Return the [x, y] coordinate for the center point of the cell that contains the specified text.  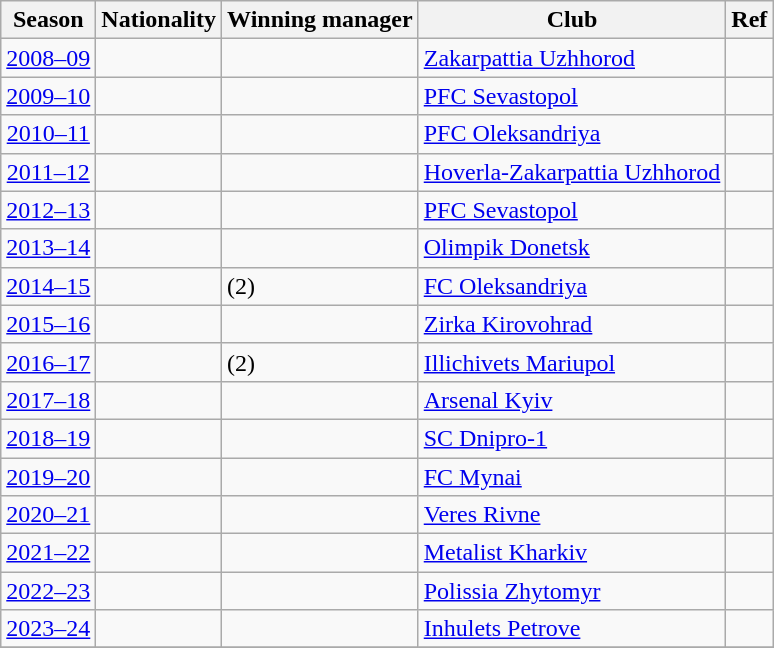
2019–20 [48, 477]
PFC Oleksandriya [572, 134]
Inhulets Petrove [572, 629]
2010–11 [48, 134]
2021–22 [48, 553]
2012–13 [48, 210]
FC Mynai [572, 477]
Metalist Kharkiv [572, 553]
Veres Rivne [572, 515]
Arsenal Kyiv [572, 400]
Zakarpattia Uzhhorod [572, 58]
SC Dnipro-1 [572, 438]
Season [48, 20]
Club [572, 20]
2016–17 [48, 362]
2014–15 [48, 286]
2020–21 [48, 515]
2022–23 [48, 591]
2023–24 [48, 629]
Zirka Kirovohrad [572, 324]
2018–19 [48, 438]
Ref [750, 20]
2008–09 [48, 58]
FC Oleksandriya [572, 286]
Olimpik Donetsk [572, 248]
Illichivets Mariupol [572, 362]
2017–18 [48, 400]
Nationality [159, 20]
2015–16 [48, 324]
Hoverla-Zakarpattia Uzhhorod [572, 172]
Winning manager [320, 20]
2009–10 [48, 96]
2013–14 [48, 248]
Polissia Zhytomyr [572, 591]
2011–12 [48, 172]
